Provide the (X, Y) coordinate of the cell's center where the given text is located.  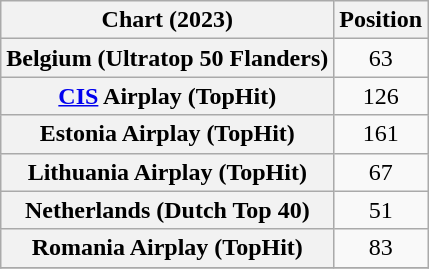
67 (381, 172)
Lithuania Airplay (TopHit) (168, 172)
Position (381, 20)
126 (381, 96)
161 (381, 134)
Estonia Airplay (TopHit) (168, 134)
Chart (2023) (168, 20)
83 (381, 248)
Romania Airplay (TopHit) (168, 248)
CIS Airplay (TopHit) (168, 96)
Belgium (Ultratop 50 Flanders) (168, 58)
51 (381, 210)
Netherlands (Dutch Top 40) (168, 210)
63 (381, 58)
